Return the (x, y) coordinate for the center point of the cell that contains the specified text.  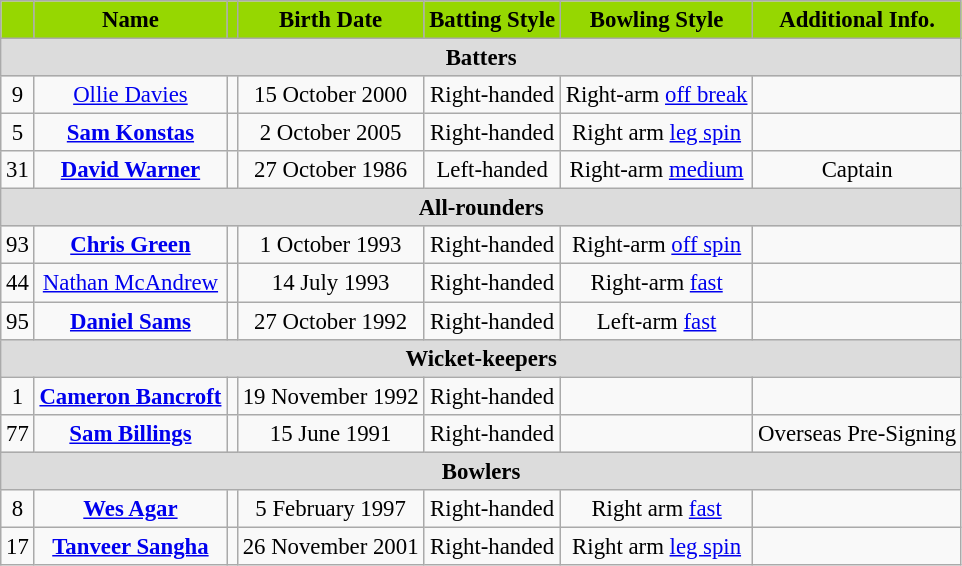
Bowling Style (656, 20)
27 October 1986 (330, 170)
1 October 1993 (330, 245)
Wicket-keepers (482, 358)
2 October 2005 (330, 133)
77 (18, 433)
Overseas Pre-Signing (858, 433)
95 (18, 321)
14 July 1993 (330, 283)
Chris Green (130, 245)
15 October 2000 (330, 95)
5 February 1997 (330, 509)
Right arm fast (656, 509)
15 June 1991 (330, 433)
Birth Date (330, 20)
Name (130, 20)
Tanveer Sangha (130, 546)
93 (18, 245)
1 (18, 396)
All-rounders (482, 208)
44 (18, 283)
Wes Agar (130, 509)
17 (18, 546)
Captain (858, 170)
Daniel Sams (130, 321)
9 (18, 95)
Nathan McAndrew (130, 283)
31 (18, 170)
27 October 1992 (330, 321)
5 (18, 133)
19 November 1992 (330, 396)
Ollie Davies (130, 95)
Bowlers (482, 471)
Batters (482, 58)
26 November 2001 (330, 546)
Sam Billings (130, 433)
Batting Style (492, 20)
Cameron Bancroft (130, 396)
Left-handed (492, 170)
Right-arm fast (656, 283)
8 (18, 509)
Right-arm medium (656, 170)
Sam Konstas (130, 133)
Additional Info. (858, 20)
David Warner (130, 170)
Right-arm off break (656, 95)
Right-arm off spin (656, 245)
Left-arm fast (656, 321)
